Find where the given text appears and provide that cell's center as (X, Y) coordinate. 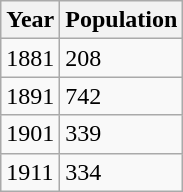
339 (122, 134)
Year (30, 20)
1881 (30, 58)
1911 (30, 172)
Population (122, 20)
742 (122, 96)
1901 (30, 134)
1891 (30, 96)
208 (122, 58)
334 (122, 172)
